Return (x, y) of the center of cell containing provided text 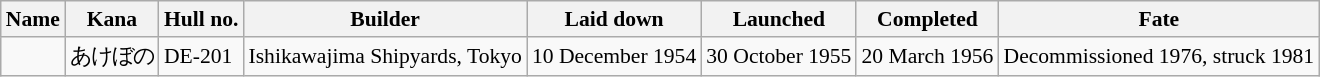
20 March 1956 (927, 56)
Laid down (614, 19)
Builder (384, 19)
30 October 1955 (778, 56)
Kana (112, 19)
10 December 1954 (614, 56)
Fate (1158, 19)
DE-201 (202, 56)
Hull no. (202, 19)
Completed (927, 19)
Launched (778, 19)
Name (33, 19)
あけぼの (112, 56)
Ishikawajima Shipyards, Tokyo (384, 56)
Decommissioned 1976, struck 1981 (1158, 56)
